Extract the (X, Y) coordinate from the center of the cell holding the provided text.  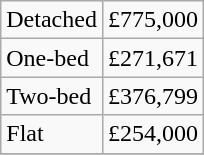
£254,000 (152, 134)
One-bed (52, 58)
£376,799 (152, 96)
£775,000 (152, 20)
Two-bed (52, 96)
Detached (52, 20)
Flat (52, 134)
£271,671 (152, 58)
